Scan for the cell matching the given text and deliver its [x, y] coordinate at center. 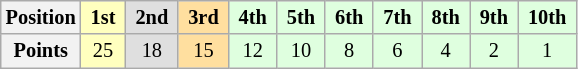
8th [446, 17]
1 [547, 51]
2nd [152, 17]
6th [349, 17]
25 [104, 51]
Position [41, 17]
18 [152, 51]
15 [203, 51]
4th [253, 17]
10th [547, 17]
12 [253, 51]
6 [397, 51]
5th [301, 17]
4 [446, 51]
2 [494, 51]
10 [301, 51]
8 [349, 51]
9th [494, 17]
1st [104, 17]
7th [397, 17]
Points [41, 51]
3rd [203, 17]
